From the cell containing the given text, extract its center point as (X, Y) coordinate. 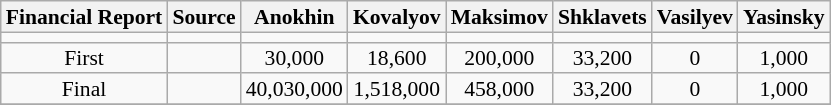
1,518,000 (397, 90)
Kovalyov (397, 16)
Financial Report (84, 16)
Shklavets (602, 16)
Source (204, 16)
Anokhin (294, 16)
458,000 (500, 90)
18,600 (397, 58)
200,000 (500, 58)
Final (84, 90)
First (84, 58)
Maksimov (500, 16)
Yasinsky (784, 16)
30,000 (294, 58)
Vasilyev (695, 16)
40,030,000 (294, 90)
